Detect which cell encompasses the target text, then output its (x, y) center coordinate. 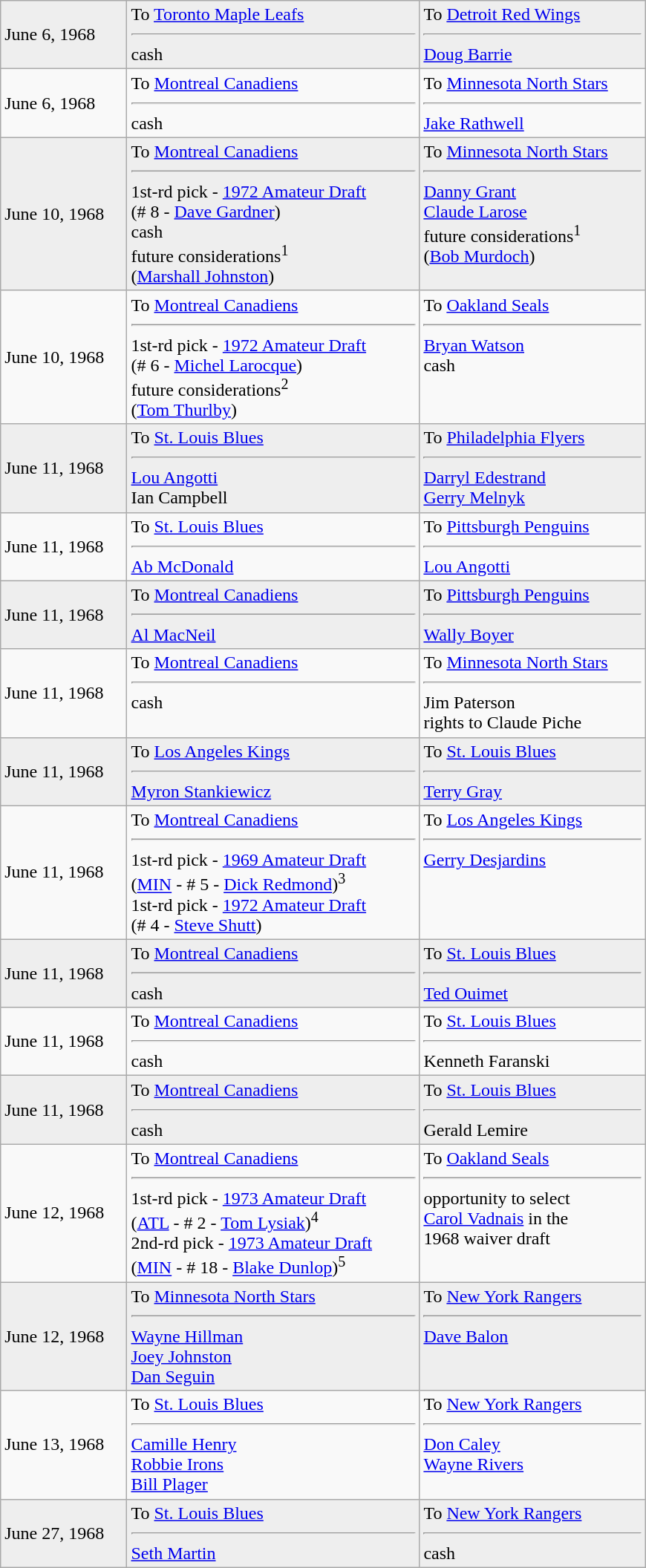
To Pittsburgh PenguinsWally Boyer (532, 615)
To St. Louis BluesAb McDonald (273, 546)
To St. Louis BluesKenneth Faranski (532, 1042)
To Minnesota North StarsDanny GrantClaude Larosefuture considerations1(Bob Murdoch) (532, 214)
To St. Louis BluesGerald Lemire (532, 1110)
To Los Angeles KingsMyron Stankiewicz (273, 771)
To St. Louis BluesTerry Gray (532, 771)
To Oakland SealsBryan Watsoncash (532, 357)
To Montreal Canadiens1st-rd pick - 1973 Amateur Draft(ATL - # 2 - Tom Lysiak)42nd-rd pick - 1973 Amateur Draft(MIN - # 18 - Blake Dunlop)5 (273, 1213)
To Montreal CanadiensAl MacNeil (273, 615)
To Los Angeles KingsGerry Desjardins (532, 872)
To Minnesota North StarsWayne HillmanJoey JohnstonDan Seguin (273, 1336)
June 13, 1968 (64, 1445)
To Philadelphia FlyersDarryl EdestrandGerry Melnyk (532, 468)
To Pittsburgh PenguinsLou Angotti (532, 546)
To Minnesota North StarsJake Rathwell (532, 103)
To New York RangersDave Balon (532, 1336)
To St. Louis BluesLou AngottiIan Campbell (273, 468)
To Montreal Canadiens1st-rd pick - 1972 Amateur Draft(# 8 - Dave Gardner)cashfuture considerations1(Marshall Johnston) (273, 214)
To St. Louis BluesTed Ouimet (532, 973)
To Toronto Maple Leafscash (273, 35)
To St. Louis BluesSeth Martin (273, 1533)
To St. Louis BluesCamille HenryRobbie IronsBill Plager (273, 1445)
To Detroit Red WingsDoug Barrie (532, 35)
To New York RangersDon CaleyWayne Rivers (532, 1445)
To Montreal Canadiens1st-rd pick - 1972 Amateur Draft(# 6 - Michel Larocque)future considerations2(Tom Thurlby) (273, 357)
To Minnesota North StarsJim Patersonrights to Claude Piche (532, 693)
To Montreal Canadiens1st-rd pick - 1969 Amateur Draft(MIN - # 5 - Dick Redmond)31st-rd pick - 1972 Amateur Draft(# 4 - Steve Shutt) (273, 872)
June 27, 1968 (64, 1533)
To New York Rangerscash (532, 1533)
To Oakland Seals opportunity to selectCarol Vadnais in the1968 waiver draft (532, 1213)
